Identify which cell holds the provided text, then report its (x, y) central coordinate. 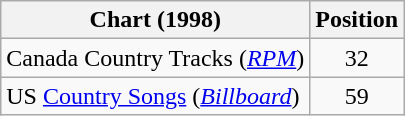
32 (357, 58)
Position (357, 20)
US Country Songs (Billboard) (156, 96)
Canada Country Tracks (RPM) (156, 58)
Chart (1998) (156, 20)
59 (357, 96)
